From the cell containing the given text, extract its center point as [x, y] coordinate. 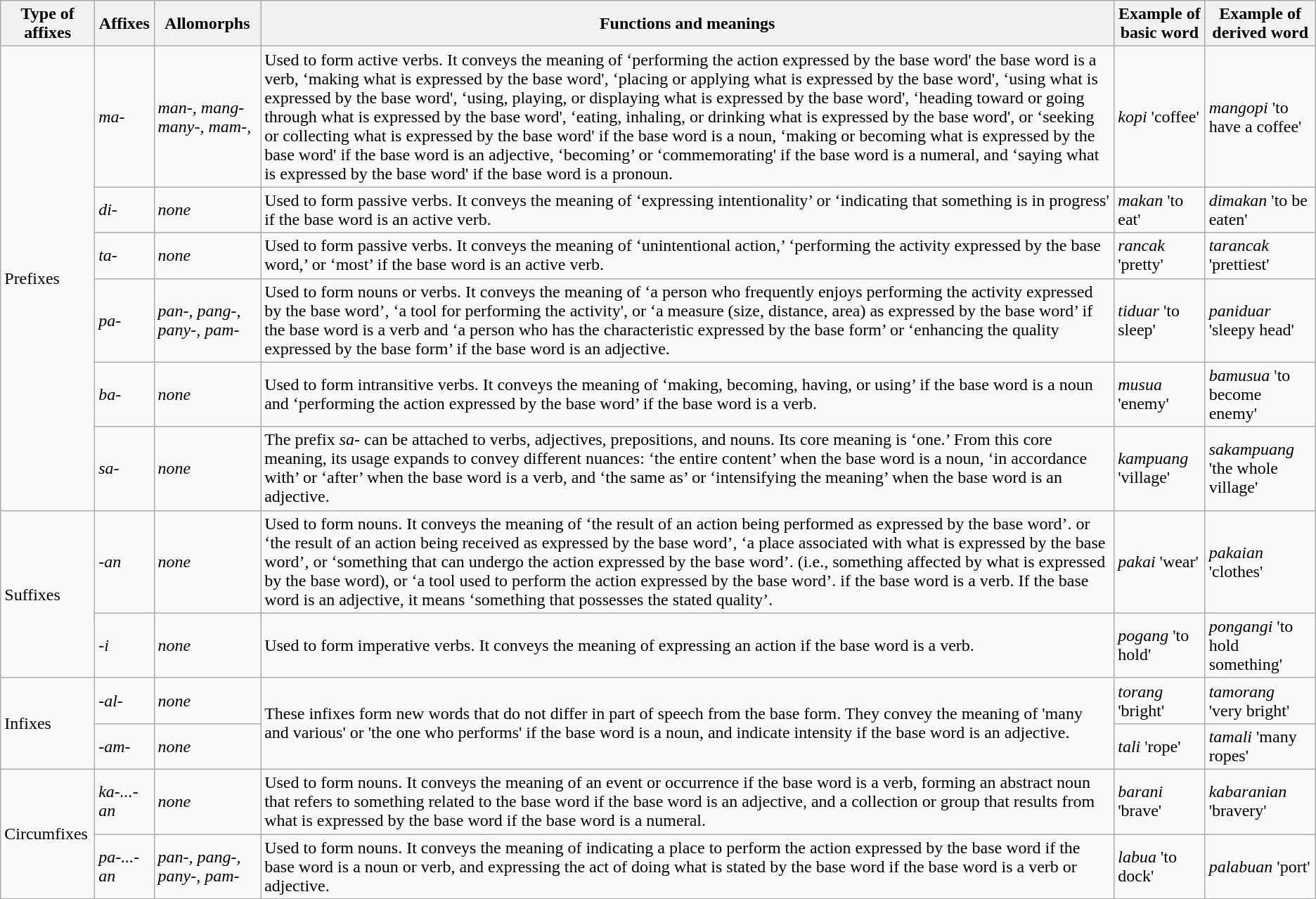
pa-...-an [124, 866]
kabaranian 'bravery' [1260, 801]
-am- [124, 746]
Allomorphs [207, 24]
pakaian 'clothes' [1260, 562]
tarancak 'prettiest' [1260, 256]
ba- [124, 394]
Circumfixes [48, 834]
rancak 'pretty' [1160, 256]
Functions and meanings [688, 24]
tamali 'many ropes' [1260, 746]
Example of basic word [1160, 24]
torang 'bright' [1160, 700]
bamusua 'to become enemy' [1260, 394]
labua 'to dock' [1160, 866]
sa- [124, 468]
palabuan 'port' [1260, 866]
ma- [124, 117]
paniduar 'sleepy head' [1260, 321]
-an [124, 562]
dimakan 'to be eaten' [1260, 209]
Example of derived word [1260, 24]
Used to form imperative verbs. It conveys the meaning of expressing an action if the base word is a verb. [688, 645]
di- [124, 209]
kampuang 'village' [1160, 468]
-al- [124, 700]
man-, mang- many-, mam-, [207, 117]
pogang 'to hold' [1160, 645]
ta- [124, 256]
Type of affixes [48, 24]
pakai 'wear' [1160, 562]
pongangi 'to hold something' [1260, 645]
Prefixes [48, 278]
pa- [124, 321]
barani 'brave' [1160, 801]
kopi 'coffee' [1160, 117]
musua 'enemy' [1160, 394]
mangopi 'to have a coffee' [1260, 117]
Affixes [124, 24]
sakampuang 'the whole village' [1260, 468]
Suffixes [48, 594]
Infixes [48, 723]
-i [124, 645]
tali 'rope' [1160, 746]
ka-...-an [124, 801]
tamorang 'very bright' [1260, 700]
tiduar 'to sleep' [1160, 321]
makan 'to eat' [1160, 209]
